Provide the [x, y] coordinate of the cell's center where the given text is located.  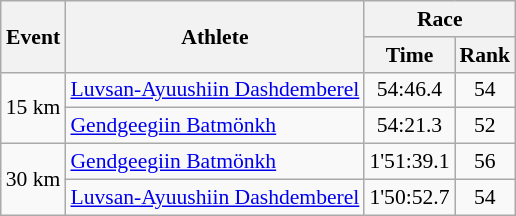
Time [409, 55]
Race [440, 19]
1'50:52.7 [409, 197]
54:21.3 [409, 126]
56 [486, 162]
1'51:39.1 [409, 162]
Event [34, 36]
52 [486, 126]
Rank [486, 55]
15 km [34, 108]
54:46.4 [409, 90]
Athlete [214, 36]
30 km [34, 180]
